Detect which cell encompasses the target text, then output its [x, y] center coordinate. 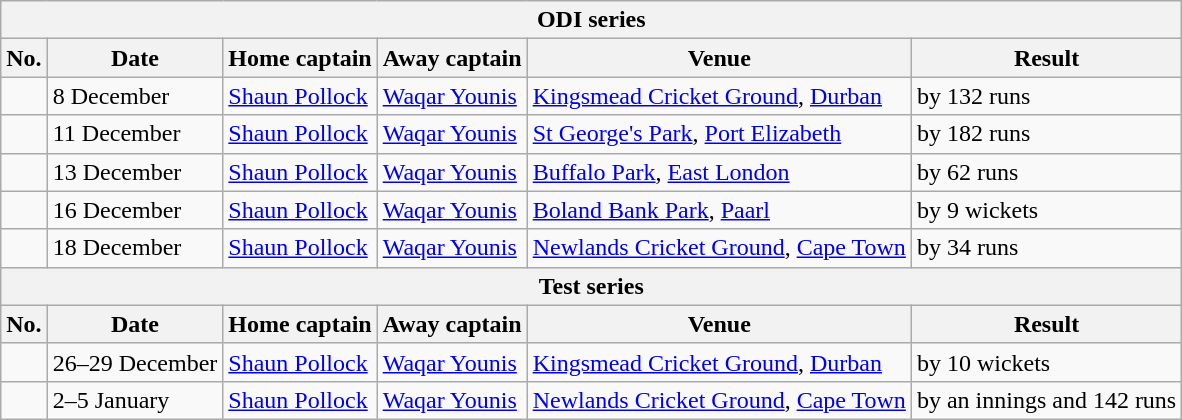
by 132 runs [1046, 96]
Test series [592, 286]
Boland Bank Park, Paarl [719, 210]
11 December [135, 134]
16 December [135, 210]
13 December [135, 172]
8 December [135, 96]
18 December [135, 248]
Buffalo Park, East London [719, 172]
ODI series [592, 20]
by 10 wickets [1046, 362]
by 182 runs [1046, 134]
2–5 January [135, 400]
26–29 December [135, 362]
by an innings and 142 runs [1046, 400]
St George's Park, Port Elizabeth [719, 134]
by 34 runs [1046, 248]
by 9 wickets [1046, 210]
by 62 runs [1046, 172]
